From the cell containing the given text, extract its center point as [x, y] coordinate. 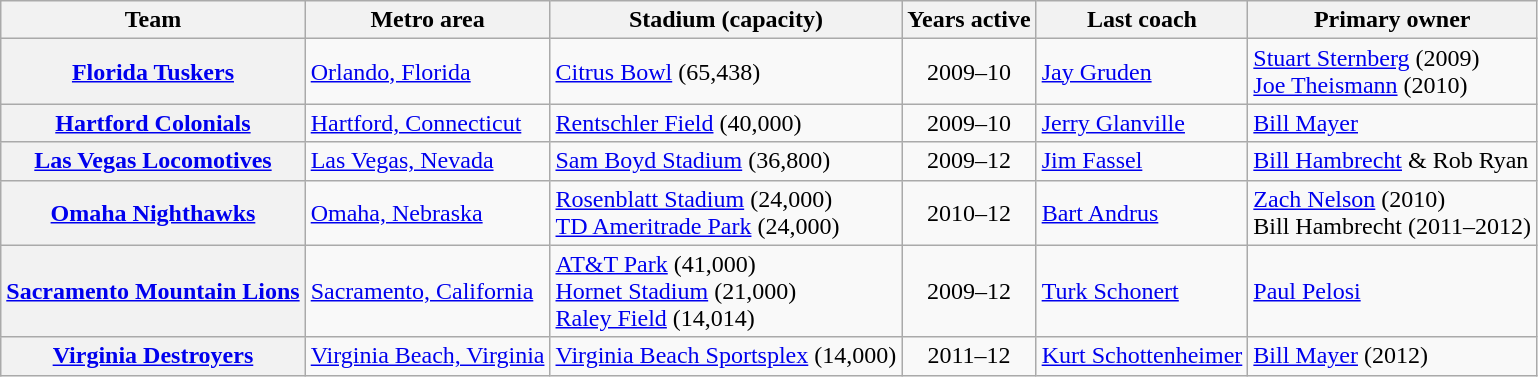
Stadium (capacity) [726, 20]
Years active [969, 20]
Omaha, Nebraska [428, 212]
Last coach [1142, 20]
Sacramento, California [428, 291]
Rosenblatt Stadium (24,000)TD Ameritrade Park (24,000) [726, 212]
Kurt Schottenheimer [1142, 356]
Paul Pelosi [1392, 291]
2011–12 [969, 356]
AT&T Park (41,000)Hornet Stadium (21,000)Raley Field (14,014) [726, 291]
Jerry Glanville [1142, 123]
Omaha Nighthawks [153, 212]
Bill Mayer (2012) [1392, 356]
Stuart Sternberg (2009)Joe Theismann (2010) [1392, 72]
Metro area [428, 20]
Orlando, Florida [428, 72]
Las Vegas, Nevada [428, 161]
Bart Andrus [1142, 212]
Hartford, Connecticut [428, 123]
2010–12 [969, 212]
Bill Mayer [1392, 123]
Jim Fassel [1142, 161]
Rentschler Field (40,000) [726, 123]
Jay Gruden [1142, 72]
Virginia Beach, Virginia [428, 356]
Florida Tuskers [153, 72]
Sam Boyd Stadium (36,800) [726, 161]
Hartford Colonials [153, 123]
Sacramento Mountain Lions [153, 291]
Virginia Destroyers [153, 356]
Team [153, 20]
Zach Nelson (2010)Bill Hambrecht (2011–2012) [1392, 212]
Primary owner [1392, 20]
Bill Hambrecht & Rob Ryan [1392, 161]
Virginia Beach Sportsplex (14,000) [726, 356]
Las Vegas Locomotives [153, 161]
Turk Schonert [1142, 291]
Citrus Bowl (65,438) [726, 72]
